Output the [x, y] coordinate of the center of the cell containing the given text.  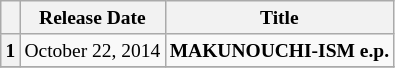
MAKUNOUCHI-ISM e.p. [280, 50]
Release Date [92, 18]
Title [280, 18]
October 22, 2014 [92, 50]
1 [10, 50]
